Search for the cell housing the specified text and yield its (X, Y) center coordinate. 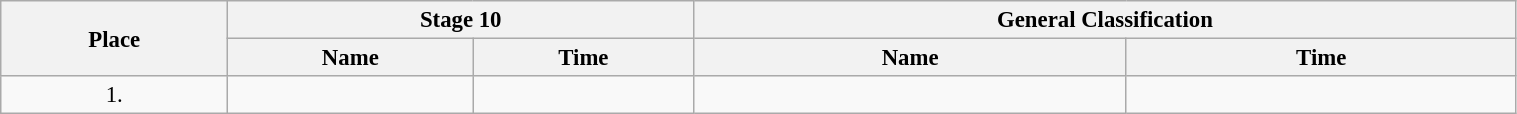
1. (114, 95)
Stage 10 (461, 20)
General Classification (1105, 20)
Place (114, 38)
